Output the [X, Y] coordinate of the center of the cell containing the given text.  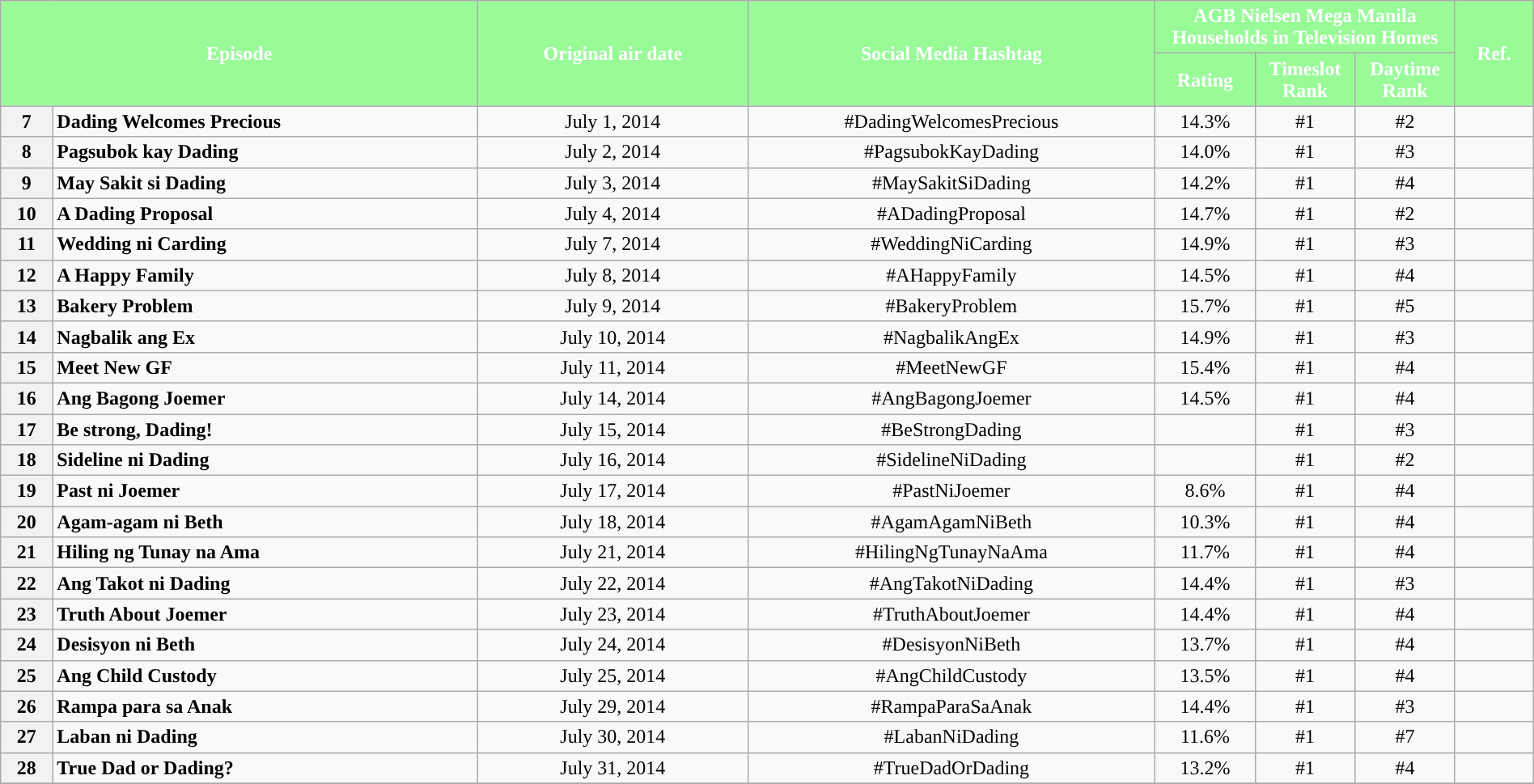
July 9, 2014 [613, 306]
#AngChildCustody [951, 676]
July 31, 2014 [613, 768]
16 [27, 398]
14.3% [1206, 121]
#7 [1405, 737]
July 25, 2014 [613, 676]
#BakeryProblem [951, 306]
AGB Nielsen Mega Manila Households in Television Homes [1306, 28]
14.0% [1206, 152]
11.7% [1206, 553]
#NagbalikAngEx [951, 337]
13.2% [1206, 768]
A Happy Family [265, 275]
July 16, 2014 [613, 460]
#5 [1405, 306]
20 [27, 522]
July 21, 2014 [613, 553]
Daytime Rank [1405, 79]
Rating [1206, 79]
July 1, 2014 [613, 121]
28 [27, 768]
Meet New GF [265, 367]
14.7% [1206, 214]
Nagbalik ang Ex [265, 337]
Timeslot Rank [1305, 79]
Wedding ni Carding [265, 244]
11 [27, 244]
#RampaParaSaAnak [951, 706]
18 [27, 460]
7 [27, 121]
#DesisyonNiBeth [951, 645]
July 18, 2014 [613, 522]
8 [27, 152]
#LabanNiDading [951, 737]
14.2% [1206, 183]
Ang Bagong Joemer [265, 398]
15.4% [1206, 367]
#MeetNewGF [951, 367]
July 30, 2014 [613, 737]
#MaySakitSiDading [951, 183]
14 [27, 337]
23 [27, 614]
21 [27, 553]
22 [27, 583]
July 23, 2014 [613, 614]
Past ni Joemer [265, 491]
#TrueDadOrDading [951, 768]
8.6% [1206, 491]
July 14, 2014 [613, 398]
Episode [239, 53]
Laban ni Dading [265, 737]
#HilingNgTunayNaAma [951, 553]
July 3, 2014 [613, 183]
#WeddingNiCarding [951, 244]
#AngBagongJoemer [951, 398]
Dading Welcomes Precious [265, 121]
19 [27, 491]
A Dading Proposal [265, 214]
9 [27, 183]
24 [27, 645]
#AHappyFamily [951, 275]
July 8, 2014 [613, 275]
Ref. [1494, 53]
July 17, 2014 [613, 491]
25 [27, 676]
13 [27, 306]
Ang Takot ni Dading [265, 583]
July 22, 2014 [613, 583]
Bakery Problem [265, 306]
July 2, 2014 [613, 152]
#PagsubokKayDading [951, 152]
#ADadingProposal [951, 214]
July 4, 2014 [613, 214]
#AgamAgamNiBeth [951, 522]
Desisyon ni Beth [265, 645]
Agam-agam ni Beth [265, 522]
#AngTakotNiDading [951, 583]
11.6% [1206, 737]
Be strong, Dading! [265, 430]
26 [27, 706]
Ang Child Custody [265, 676]
10 [27, 214]
#BeStrongDading [951, 430]
#TruthAboutJoemer [951, 614]
May Sakit si Dading [265, 183]
15.7% [1206, 306]
13.7% [1206, 645]
July 29, 2014 [613, 706]
10.3% [1206, 522]
Social Media Hashtag [951, 53]
Truth About Joemer [265, 614]
July 24, 2014 [613, 645]
Sideline ni Dading [265, 460]
Hiling ng Tunay na Ama [265, 553]
July 7, 2014 [613, 244]
#PastNiJoemer [951, 491]
Original air date [613, 53]
#DadingWelcomesPrecious [951, 121]
27 [27, 737]
Pagsubok kay Dading [265, 152]
July 15, 2014 [613, 430]
13.5% [1206, 676]
July 10, 2014 [613, 337]
July 11, 2014 [613, 367]
15 [27, 367]
True Dad or Dading? [265, 768]
#SidelineNiDading [951, 460]
17 [27, 430]
Rampa para sa Anak [265, 706]
12 [27, 275]
